Determine the (X, Y) coordinate at the center of the cell enclosing the given text.  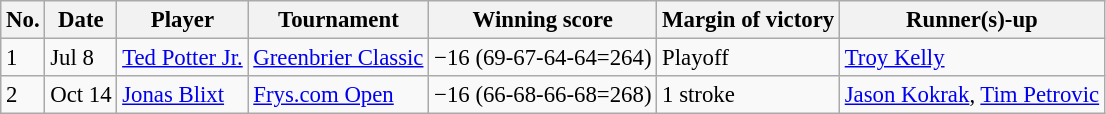
Greenbrier Classic (338, 58)
Tournament (338, 20)
1 stroke (748, 95)
Jonas Blixt (182, 95)
Jason Kokrak, Tim Petrovic (972, 95)
Player (182, 20)
Ted Potter Jr. (182, 58)
2 (23, 95)
Oct 14 (81, 95)
Frys.com Open (338, 95)
Date (81, 20)
Margin of victory (748, 20)
Winning score (543, 20)
−16 (69-67-64-64=264) (543, 58)
−16 (66-68-66-68=268) (543, 95)
1 (23, 58)
No. (23, 20)
Troy Kelly (972, 58)
Playoff (748, 58)
Runner(s)-up (972, 20)
Jul 8 (81, 58)
